Extract the [X, Y] coordinate from the center of the cell holding the provided text.  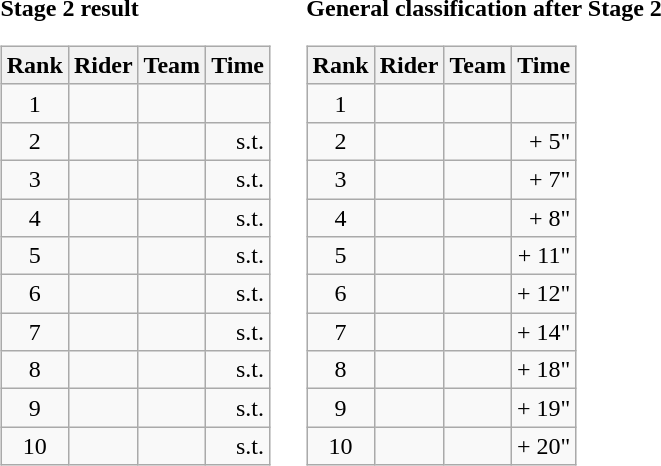
+ 14" [543, 332]
+ 11" [543, 256]
+ 8" [543, 217]
+ 18" [543, 370]
+ 5" [543, 141]
+ 12" [543, 294]
+ 19" [543, 408]
+ 20" [543, 446]
+ 7" [543, 179]
